From the cell containing the given text, extract its center point as [X, Y] coordinate. 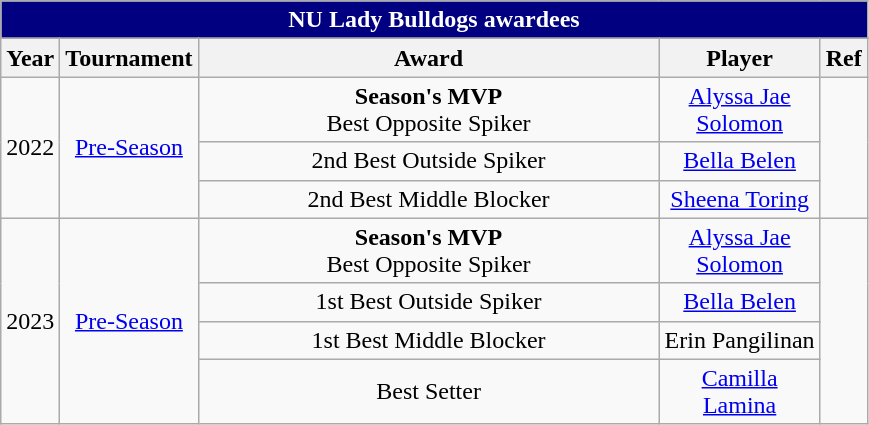
Tournament [129, 58]
Award [428, 58]
1st Best Outside Spiker [428, 302]
1st Best Middle Blocker [428, 340]
Best Setter [428, 392]
2023 [30, 321]
Player [740, 58]
Ref [844, 58]
2nd Best Middle Blocker [428, 199]
Erin Pangilinan [740, 340]
2022 [30, 148]
2nd Best Outside Spiker [428, 161]
Year [30, 58]
Sheena Toring [740, 199]
NU Lady Bulldogs awardees [434, 20]
Camilla Lamina [740, 392]
